Locate the cell with the specified text and output its [X, Y] center coordinate. 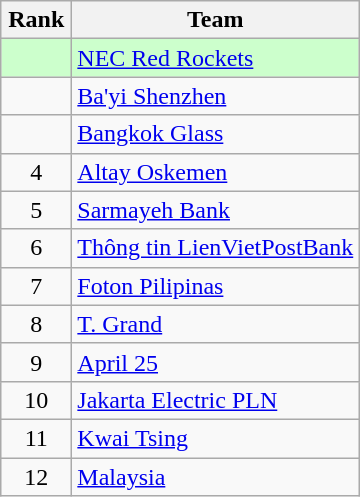
Team [216, 20]
T. Grand [216, 324]
10 [36, 400]
11 [36, 438]
Sarmayeh Bank [216, 210]
9 [36, 362]
April 25 [216, 362]
Malaysia [216, 477]
NEC Red Rockets [216, 58]
Thông tin LienVietPostBank [216, 248]
6 [36, 248]
Kwai Tsing [216, 438]
7 [36, 286]
Rank [36, 20]
Altay Oskemen [216, 172]
Bangkok Glass [216, 134]
4 [36, 172]
12 [36, 477]
Jakarta Electric PLN [216, 400]
5 [36, 210]
8 [36, 324]
Ba'yi Shenzhen [216, 96]
Foton Pilipinas [216, 286]
